Return [X, Y] of the center of cell containing provided text 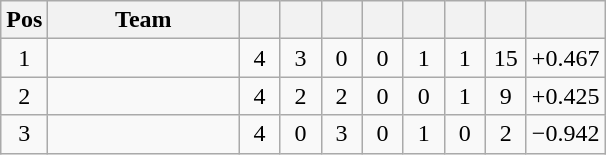
−0.942 [566, 134]
Pos [24, 20]
+0.425 [566, 96]
+0.467 [566, 58]
Team [144, 20]
9 [506, 96]
15 [506, 58]
